Identify which cell holds the provided text, then report its [X, Y] central coordinate. 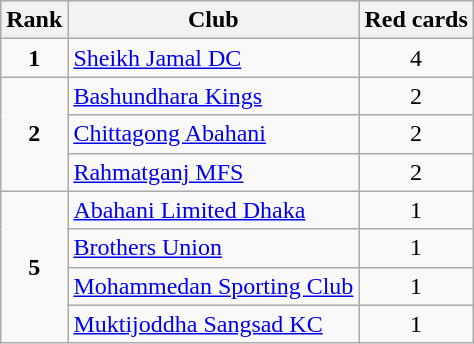
Brothers Union [214, 248]
Sheikh Jamal DC [214, 58]
Rank [34, 20]
Red cards [416, 20]
Chittagong Abahani [214, 134]
Abahani Limited Dhaka [214, 210]
Muktijoddha Sangsad KC [214, 324]
5 [34, 267]
4 [416, 58]
Mohammedan Sporting Club [214, 286]
Bashundhara Kings [214, 96]
Rahmatganj MFS [214, 172]
Club [214, 20]
